Scan for the cell matching the given text and deliver its (x, y) coordinate at center. 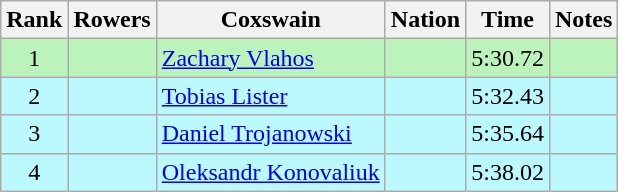
4 (34, 172)
Notes (583, 20)
1 (34, 58)
5:38.02 (508, 172)
5:35.64 (508, 134)
Rank (34, 20)
2 (34, 96)
Tobias Lister (270, 96)
Oleksandr Konovaliuk (270, 172)
Rowers (112, 20)
Daniel Trojanowski (270, 134)
Nation (425, 20)
Time (508, 20)
3 (34, 134)
5:30.72 (508, 58)
Coxswain (270, 20)
Zachary Vlahos (270, 58)
5:32.43 (508, 96)
